Determine the [x, y] coordinate at the center of the cell enclosing the given text.  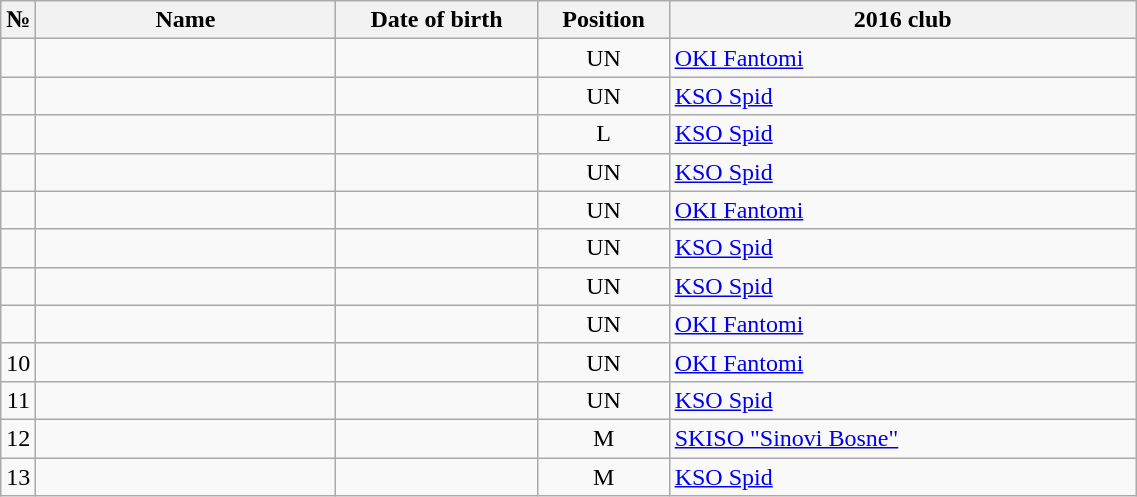
SKISO "Sinovi Bosne" [902, 438]
Position [604, 20]
2016 club [902, 20]
13 [18, 477]
Name [186, 20]
Date of birth [436, 20]
№ [18, 20]
L [604, 134]
11 [18, 400]
10 [18, 362]
12 [18, 438]
